Capture the cell that displays the provided text and extract its [X, Y] central coordinate. 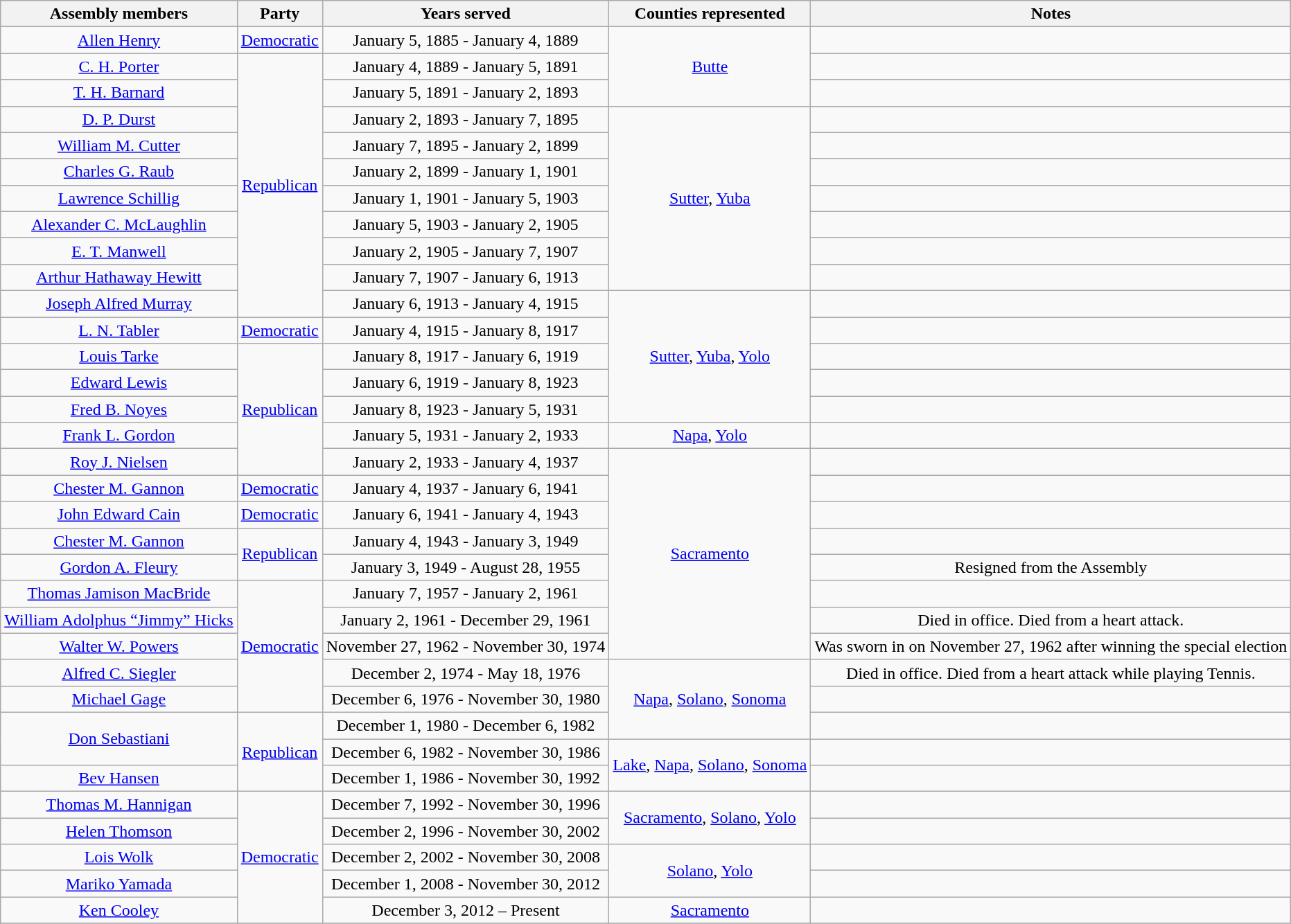
L. N. Tabler [119, 330]
Bev Hansen [119, 779]
Assembly members [119, 14]
E. T. Manwell [119, 251]
January 4, 1889 - January 5, 1891 [466, 66]
William M. Cutter [119, 145]
January 4, 1943 - January 3, 1949 [466, 541]
Gordon A. Fleury [119, 567]
Arthur Hathaway Hewitt [119, 277]
January 5, 1931 - January 2, 1933 [466, 436]
Allen Henry [119, 40]
January 7, 1895 - January 2, 1899 [466, 145]
Sacramento, Solano, Yolo [710, 818]
January 2, 1905 - January 7, 1907 [466, 251]
January 1, 1901 - January 5, 1903 [466, 198]
January 5, 1891 - January 2, 1893 [466, 93]
T. H. Barnard [119, 93]
December 6, 1976 - November 30, 1980 [466, 699]
Alfred C. Siegler [119, 673]
January 7, 1907 - January 6, 1913 [466, 277]
Alexander C. McLaughlin [119, 224]
Mariko Yamada [119, 884]
Died in office. Died from a heart attack while playing Tennis. [1051, 673]
Sutter, Yuba, Yolo [710, 356]
Napa, Solano, Sonoma [710, 699]
Roy J. Nielsen [119, 462]
Walter W. Powers [119, 646]
January 8, 1923 - January 5, 1931 [466, 409]
December 1, 1980 - December 6, 1982 [466, 725]
January 2, 1899 - January 1, 1901 [466, 172]
Lois Wolk [119, 858]
Joseph Alfred Murray [119, 303]
Ken Cooley [119, 910]
January 3, 1949 - August 28, 1955 [466, 567]
Party [280, 14]
December 7, 1992 - November 30, 1996 [466, 805]
Michael Gage [119, 699]
December 2, 2002 - November 30, 2008 [466, 858]
January 6, 1919 - January 8, 1923 [466, 383]
January 8, 1917 - January 6, 1919 [466, 357]
December 6, 1982 - November 30, 1986 [466, 752]
Edward Lewis [119, 383]
Thomas Jamison MacBride [119, 594]
Louis Tarke [119, 357]
Helen Thomson [119, 831]
January 6, 1913 - January 4, 1915 [466, 303]
December 1, 2008 - November 30, 2012 [466, 884]
December 2, 1974 - May 18, 1976 [466, 673]
Died in office. Died from a heart attack. [1051, 620]
December 1, 1986 - November 30, 1992 [466, 779]
Counties represented [710, 14]
November 27, 1962 - November 30, 1974 [466, 646]
Resigned from the Assembly [1051, 567]
Years served [466, 14]
C. H. Porter [119, 66]
January 4, 1915 - January 8, 1917 [466, 330]
Charles G. Raub [119, 172]
January 5, 1885 - January 4, 1889 [466, 40]
Thomas M. Hannigan [119, 805]
D. P. Durst [119, 119]
John Edward Cain [119, 515]
Was sworn in on November 27, 1962 after winning the special election [1051, 646]
January 2, 1961 - December 29, 1961 [466, 620]
Fred B. Noyes [119, 409]
January 6, 1941 - January 4, 1943 [466, 515]
Butte [710, 66]
William Adolphus “Jimmy” Hicks [119, 620]
January 2, 1893 - January 7, 1895 [466, 119]
January 7, 1957 - January 2, 1961 [466, 594]
Notes [1051, 14]
Napa, Yolo [710, 436]
Lake, Napa, Solano, Sonoma [710, 765]
Sutter, Yuba [710, 198]
Solano, Yolo [710, 871]
December 3, 2012 – Present [466, 910]
January 4, 1937 - January 6, 1941 [466, 488]
January 2, 1933 - January 4, 1937 [466, 462]
December 2, 1996 - November 30, 2002 [466, 831]
January 5, 1903 - January 2, 1905 [466, 224]
Lawrence Schillig [119, 198]
Don Sebastiani [119, 738]
Frank L. Gordon [119, 436]
